Extract the [x, y] coordinate from the center of the cell holding the provided text.  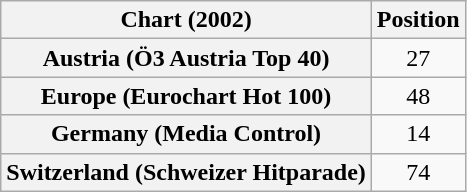
48 [418, 96]
14 [418, 134]
Chart (2002) [186, 20]
74 [418, 172]
Austria (Ö3 Austria Top 40) [186, 58]
Position [418, 20]
Europe (Eurochart Hot 100) [186, 96]
Germany (Media Control) [186, 134]
27 [418, 58]
Switzerland (Schweizer Hitparade) [186, 172]
